Pinpoint the cell where the given text exists, returning its [X, Y] midpoint coordinate. 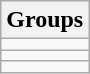
Groups [45, 20]
